Capture the cell that displays the provided text and extract its [x, y] central coordinate. 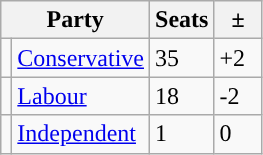
0 [238, 134]
Seats [182, 20]
1 [182, 134]
-2 [238, 96]
18 [182, 96]
Conservative [81, 58]
35 [182, 58]
Independent [81, 134]
Labour [81, 96]
+2 [238, 58]
± [238, 20]
Party [76, 20]
